Output the (x, y) coordinate of the center of the cell containing the given text.  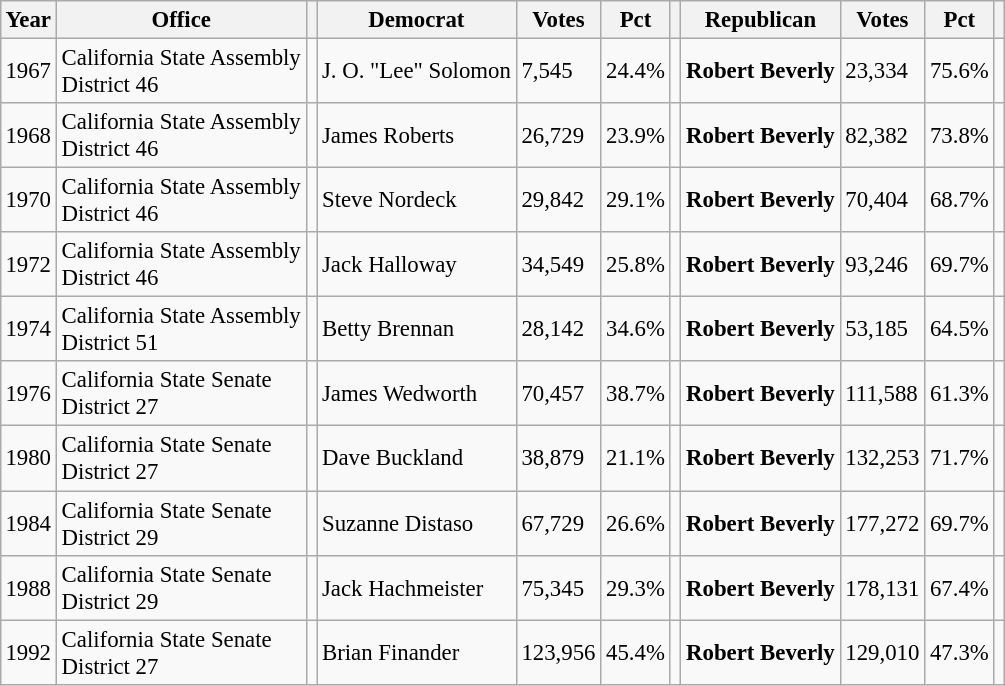
Jack Halloway (416, 264)
23.9% (636, 136)
26,729 (558, 136)
26.6% (636, 522)
7,545 (558, 70)
82,382 (882, 136)
23,334 (882, 70)
25.8% (636, 264)
28,142 (558, 330)
177,272 (882, 522)
Dave Buckland (416, 458)
70,404 (882, 200)
129,010 (882, 652)
111,588 (882, 394)
1980 (28, 458)
Democrat (416, 20)
1967 (28, 70)
75,345 (558, 588)
1974 (28, 330)
68.7% (960, 200)
47.3% (960, 652)
Year (28, 20)
Suzanne Distaso (416, 522)
61.3% (960, 394)
1984 (28, 522)
Jack Hachmeister (416, 588)
73.8% (960, 136)
24.4% (636, 70)
James Wedworth (416, 394)
Office (181, 20)
123,956 (558, 652)
93,246 (882, 264)
1970 (28, 200)
132,253 (882, 458)
38,879 (558, 458)
178,131 (882, 588)
J. O. "Lee" Solomon (416, 70)
Betty Brennan (416, 330)
James Roberts (416, 136)
38.7% (636, 394)
Republican (760, 20)
1976 (28, 394)
67.4% (960, 588)
Steve Nordeck (416, 200)
29.3% (636, 588)
34.6% (636, 330)
29,842 (558, 200)
1992 (28, 652)
70,457 (558, 394)
71.7% (960, 458)
64.5% (960, 330)
67,729 (558, 522)
1988 (28, 588)
53,185 (882, 330)
29.1% (636, 200)
34,549 (558, 264)
California State Assembly District 51 (181, 330)
Brian Finander (416, 652)
21.1% (636, 458)
75.6% (960, 70)
45.4% (636, 652)
1972 (28, 264)
1968 (28, 136)
